Identify which cell holds the provided text, then report its (x, y) central coordinate. 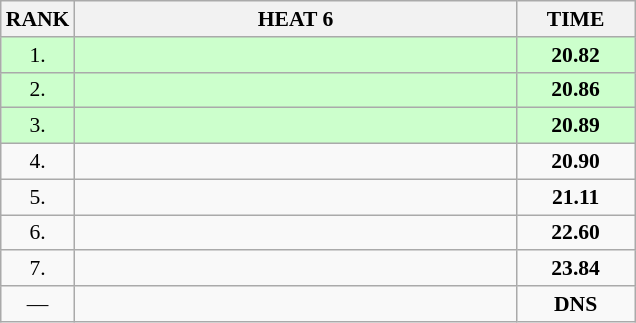
RANK (38, 19)
DNS (576, 304)
7. (38, 269)
6. (38, 233)
20.90 (576, 162)
— (38, 304)
20.86 (576, 90)
5. (38, 197)
22.60 (576, 233)
TIME (576, 19)
HEAT 6 (295, 19)
23.84 (576, 269)
20.82 (576, 55)
4. (38, 162)
20.89 (576, 126)
2. (38, 90)
3. (38, 126)
21.11 (576, 197)
1. (38, 55)
